Capture the cell that displays the provided text and extract its [X, Y] central coordinate. 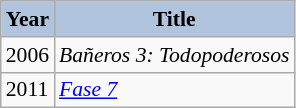
2011 [28, 90]
Fase 7 [174, 90]
Title [174, 19]
2006 [28, 55]
Bañeros 3: Todopoderosos [174, 55]
Year [28, 19]
